Capture the cell that displays the provided text and extract its (X, Y) central coordinate. 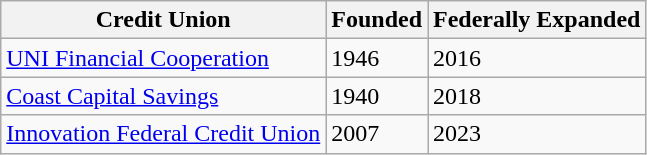
Credit Union (164, 20)
Coast Capital Savings (164, 96)
2018 (537, 96)
2016 (537, 58)
Federally Expanded (537, 20)
Innovation Federal Credit Union (164, 134)
1940 (377, 96)
1946 (377, 58)
UNI Financial Cooperation (164, 58)
2007 (377, 134)
Founded (377, 20)
2023 (537, 134)
